Output the (X, Y) coordinate of the center of the cell containing the given text.  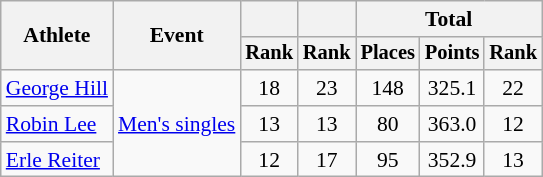
22 (513, 88)
Points (452, 54)
18 (269, 88)
Total (449, 19)
Athlete (57, 36)
Places (388, 54)
Event (176, 36)
325.1 (452, 88)
Men's singles (176, 124)
148 (388, 88)
George Hill (57, 88)
80 (388, 124)
23 (327, 88)
363.0 (452, 124)
Robin Lee (57, 124)
12 (513, 124)
